Scan for the cell matching the given text and deliver its [X, Y] coordinate at center. 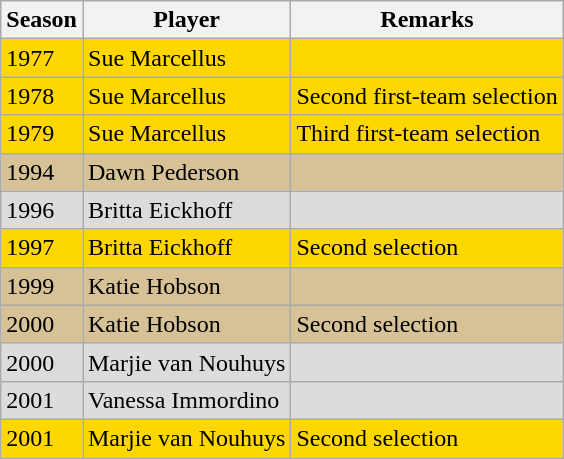
1977 [42, 58]
1994 [42, 172]
Vanessa Immordino [186, 400]
1979 [42, 134]
1999 [42, 286]
1997 [42, 248]
Season [42, 20]
1978 [42, 96]
1996 [42, 210]
Dawn Pederson [186, 172]
Player [186, 20]
Third first-team selection [427, 134]
Remarks [427, 20]
Second first-team selection [427, 96]
